Search for the cell housing the specified text and yield its [X, Y] center coordinate. 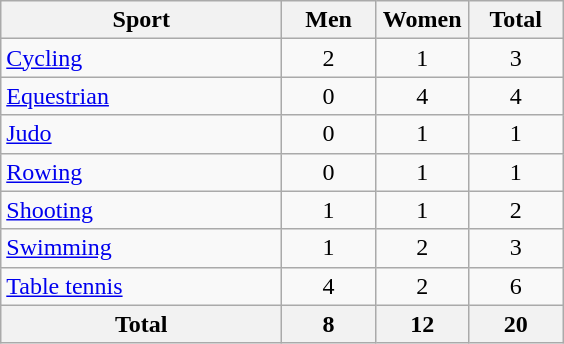
Women [422, 20]
Sport [142, 20]
Men [329, 20]
Swimming [142, 248]
Rowing [142, 172]
8 [329, 324]
6 [516, 286]
Table tennis [142, 286]
Shooting [142, 210]
Judo [142, 134]
20 [516, 324]
Cycling [142, 58]
12 [422, 324]
Equestrian [142, 96]
